Return the (X, Y) coordinate for the center point of the cell that contains the specified text.  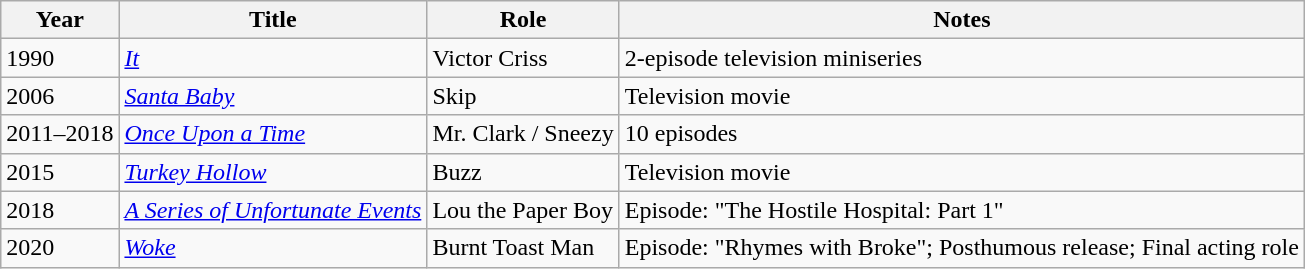
Skip (523, 96)
Notes (962, 20)
Lou the Paper Boy (523, 210)
A Series of Unfortunate Events (273, 210)
It (273, 58)
2-episode television miniseries (962, 58)
2011–2018 (60, 134)
2020 (60, 248)
Episode: "Rhymes with Broke"; Posthumous release; Final acting role (962, 248)
Once Upon a Time (273, 134)
Episode: "The Hostile Hospital: Part 1" (962, 210)
1990 (60, 58)
10 episodes (962, 134)
2015 (60, 172)
Title (273, 20)
Role (523, 20)
Year (60, 20)
Buzz (523, 172)
Turkey Hollow (273, 172)
Burnt Toast Man (523, 248)
Mr. Clark / Sneezy (523, 134)
Santa Baby (273, 96)
2006 (60, 96)
Woke (273, 248)
Victor Criss (523, 58)
2018 (60, 210)
